For the text-containing cell, return its midpoint in (x, y) coordinate format. 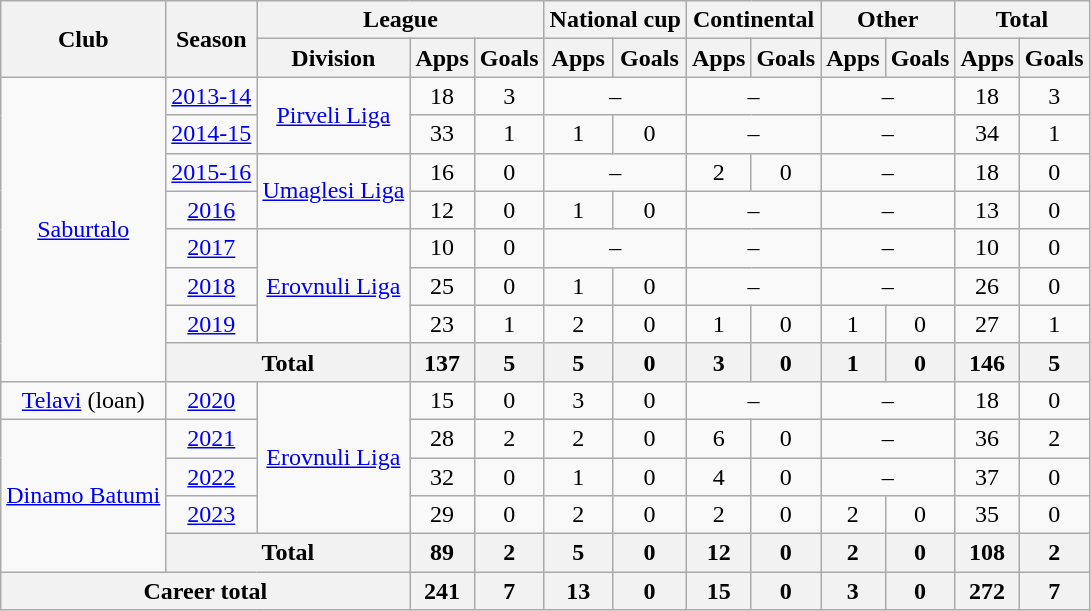
2014-15 (212, 134)
108 (987, 553)
28 (442, 438)
Telavi (loan) (84, 400)
Umaglesi Liga (334, 191)
25 (442, 286)
2023 (212, 515)
2017 (212, 248)
Pirveli Liga (334, 115)
16 (442, 172)
National cup (615, 20)
Division (334, 58)
34 (987, 134)
2018 (212, 286)
Saburtalo (84, 229)
2015-16 (212, 172)
Season (212, 39)
Other (888, 20)
League (400, 20)
Career total (206, 591)
89 (442, 553)
2013-14 (212, 96)
26 (987, 286)
27 (987, 324)
35 (987, 515)
2016 (212, 210)
33 (442, 134)
32 (442, 477)
4 (718, 477)
2019 (212, 324)
2022 (212, 477)
Continental (753, 20)
Dinamo Batumi (84, 495)
2020 (212, 400)
29 (442, 515)
241 (442, 591)
23 (442, 324)
2021 (212, 438)
37 (987, 477)
6 (718, 438)
36 (987, 438)
272 (987, 591)
Club (84, 39)
146 (987, 362)
137 (442, 362)
